Scan for the cell matching the given text and deliver its [x, y] coordinate at center. 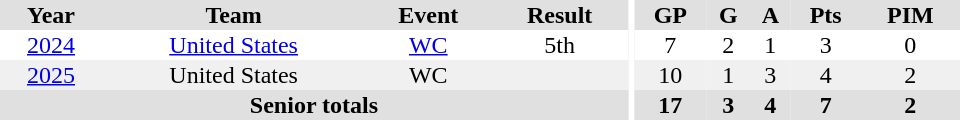
5th [560, 45]
10 [670, 75]
Senior totals [314, 105]
Pts [826, 15]
Year [51, 15]
A [770, 15]
PIM [910, 15]
G [728, 15]
Team [234, 15]
GP [670, 15]
2024 [51, 45]
Event [428, 15]
17 [670, 105]
0 [910, 45]
2025 [51, 75]
Result [560, 15]
